Pinpoint the cell where the given text exists, returning its (X, Y) midpoint coordinate. 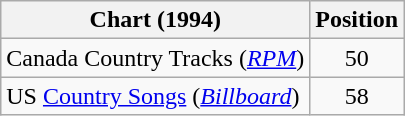
Position (357, 20)
50 (357, 58)
Chart (1994) (156, 20)
Canada Country Tracks (RPM) (156, 58)
US Country Songs (Billboard) (156, 96)
58 (357, 96)
